Capture the cell that displays the provided text and extract its (x, y) central coordinate. 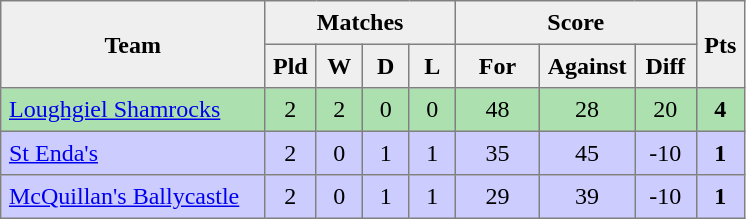
Pld (290, 66)
Pts (720, 44)
St Enda's (133, 153)
D (385, 66)
20 (666, 110)
Against (586, 66)
Team (133, 44)
35 (497, 153)
45 (586, 153)
Score (576, 23)
39 (586, 197)
W (339, 66)
48 (497, 110)
Matches (360, 23)
L (432, 66)
For (497, 66)
Diff (666, 66)
29 (497, 197)
Loughgiel Shamrocks (133, 110)
4 (720, 110)
McQuillan's Ballycastle (133, 197)
28 (586, 110)
